Find where the given text appears and provide that cell's center as (x, y) coordinate. 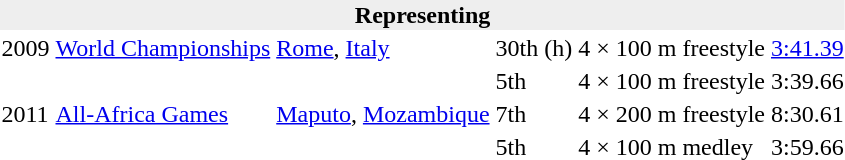
4 × 200 m freestyle (672, 114)
World Championships (163, 48)
Representing (422, 15)
30th (h) (534, 48)
5th (534, 81)
2009 (26, 48)
7th (534, 114)
Rome, Italy (383, 48)
